Search for the cell housing the specified text and yield its [X, Y] center coordinate. 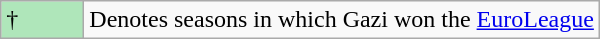
† [42, 20]
Denotes seasons in which Gazi won the EuroLeague [342, 20]
